Find where the given text appears and provide that cell's center as (X, Y) coordinate. 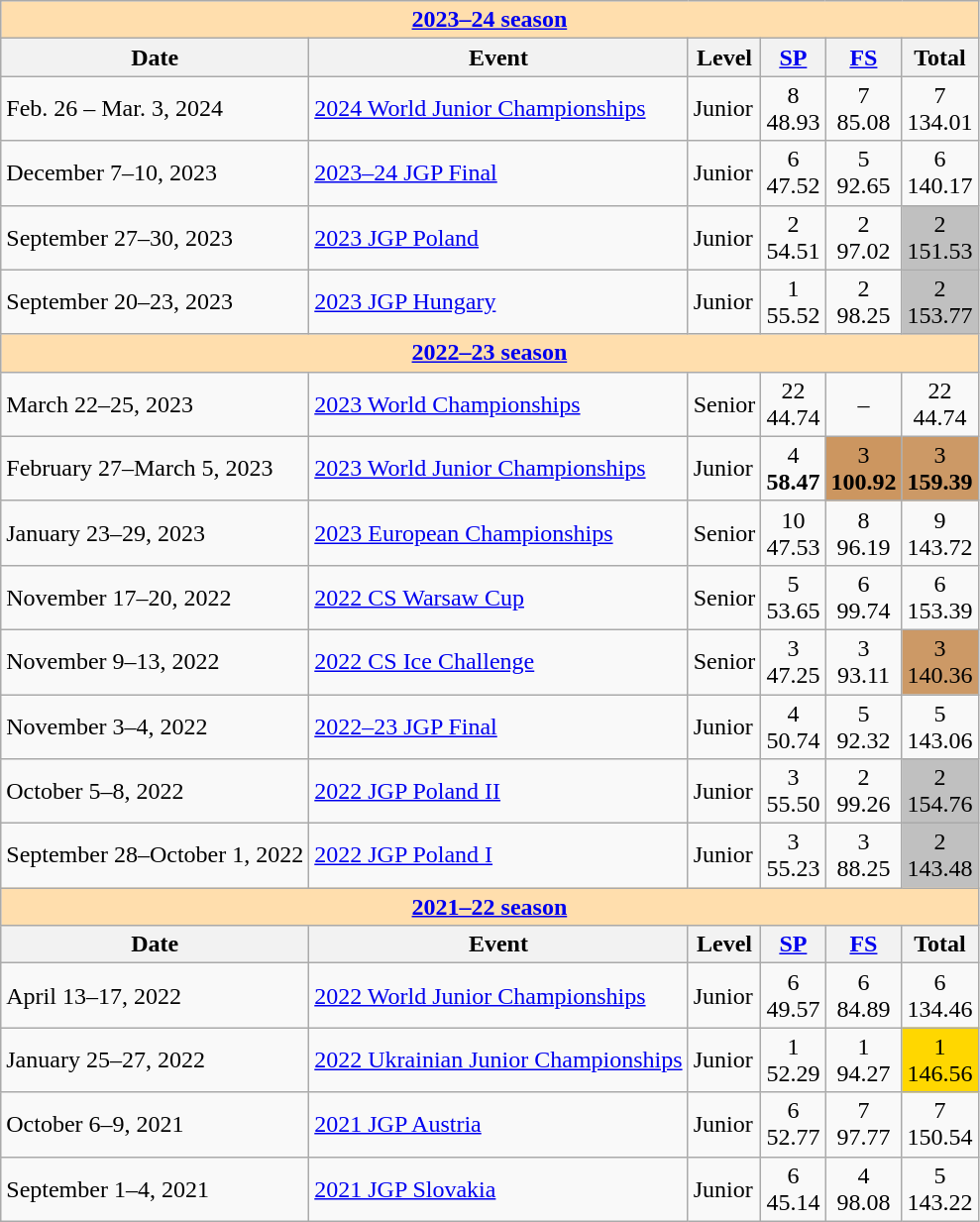
6 52.77 (793, 1124)
1 146.56 (939, 1060)
2 154.76 (939, 791)
5 92.65 (864, 172)
3 100.92 (864, 468)
2023–24 season (490, 20)
2022 Ukrainian Junior Championships (498, 1060)
October 5–8, 2022 (155, 791)
September 1–4, 2021 (155, 1189)
5 143.22 (939, 1189)
4 58.47 (793, 468)
8 96.19 (864, 533)
September 27–30, 2023 (155, 238)
February 27–March 5, 2023 (155, 468)
3 47.25 (793, 662)
3 55.23 (793, 856)
6 47.52 (793, 172)
7 85.08 (864, 109)
November 17–20, 2022 (155, 597)
2023 European Championships (498, 533)
6 153.39 (939, 597)
3 159.39 (939, 468)
2022 CS Ice Challenge (498, 662)
2 97.02 (864, 238)
2023 JGP Hungary (498, 301)
2023 World Junior Championships (498, 468)
1 55.52 (793, 301)
2021–22 season (490, 907)
3 55.50 (793, 791)
December 7–10, 2023 (155, 172)
2023 JGP Poland (498, 238)
2 143.48 (939, 856)
7 97.77 (864, 1124)
7 134.01 (939, 109)
2 99.26 (864, 791)
January 23–29, 2023 (155, 533)
January 25–27, 2022 (155, 1060)
7 150.54 (939, 1124)
2023–24 JGP Final (498, 172)
2022 JGP Poland I (498, 856)
2 151.53 (939, 238)
10 47.53 (793, 533)
3 88.25 (864, 856)
6 45.14 (793, 1189)
2022 World Junior Championships (498, 995)
2024 World Junior Championships (498, 109)
March 22–25, 2023 (155, 404)
2021 JGP Austria (498, 1124)
September 28–October 1, 2022 (155, 856)
9 143.72 (939, 533)
5 53.65 (793, 597)
5 143.06 (939, 725)
2 98.25 (864, 301)
6 99.74 (864, 597)
September 20–23, 2023 (155, 301)
2022 CS Warsaw Cup (498, 597)
November 9–13, 2022 (155, 662)
4 50.74 (793, 725)
2022–23 JGP Final (498, 725)
1 52.29 (793, 1060)
2 153.77 (939, 301)
Feb. 26 – Mar. 3, 2024 (155, 109)
October 6–9, 2021 (155, 1124)
6 134.46 (939, 995)
8 48.93 (793, 109)
5 92.32 (864, 725)
April 13–17, 2022 (155, 995)
3 93.11 (864, 662)
6 49.57 (793, 995)
2 54.51 (793, 238)
– (864, 404)
2023 World Championships (498, 404)
6 84.89 (864, 995)
3 140.36 (939, 662)
4 98.08 (864, 1189)
2022–23 season (490, 353)
November 3–4, 2022 (155, 725)
2021 JGP Slovakia (498, 1189)
1 94.27 (864, 1060)
2022 JGP Poland II (498, 791)
6 140.17 (939, 172)
